Output the [X, Y] coordinate of the center of the cell containing the given text.  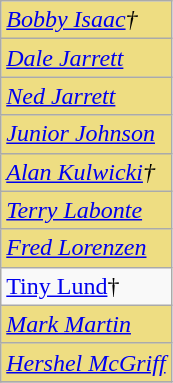
Junior Johnson [86, 134]
Tiny Lund† [86, 286]
Fred Lorenzen [86, 248]
Hershel McGriff [86, 362]
Terry Labonte [86, 210]
Dale Jarrett [86, 58]
Bobby Isaac† [86, 20]
Alan Kulwicki† [86, 172]
Ned Jarrett [86, 96]
Mark Martin [86, 324]
